Capture the cell that displays the provided text and extract its [X, Y] central coordinate. 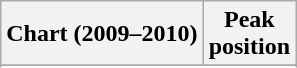
Chart (2009–2010) [102, 34]
Peakposition [249, 34]
